Capture the cell that displays the provided text and extract its [X, Y] central coordinate. 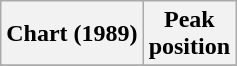
Chart (1989) [72, 34]
Peakposition [189, 34]
